Scan for the cell matching the given text and deliver its (X, Y) coordinate at center. 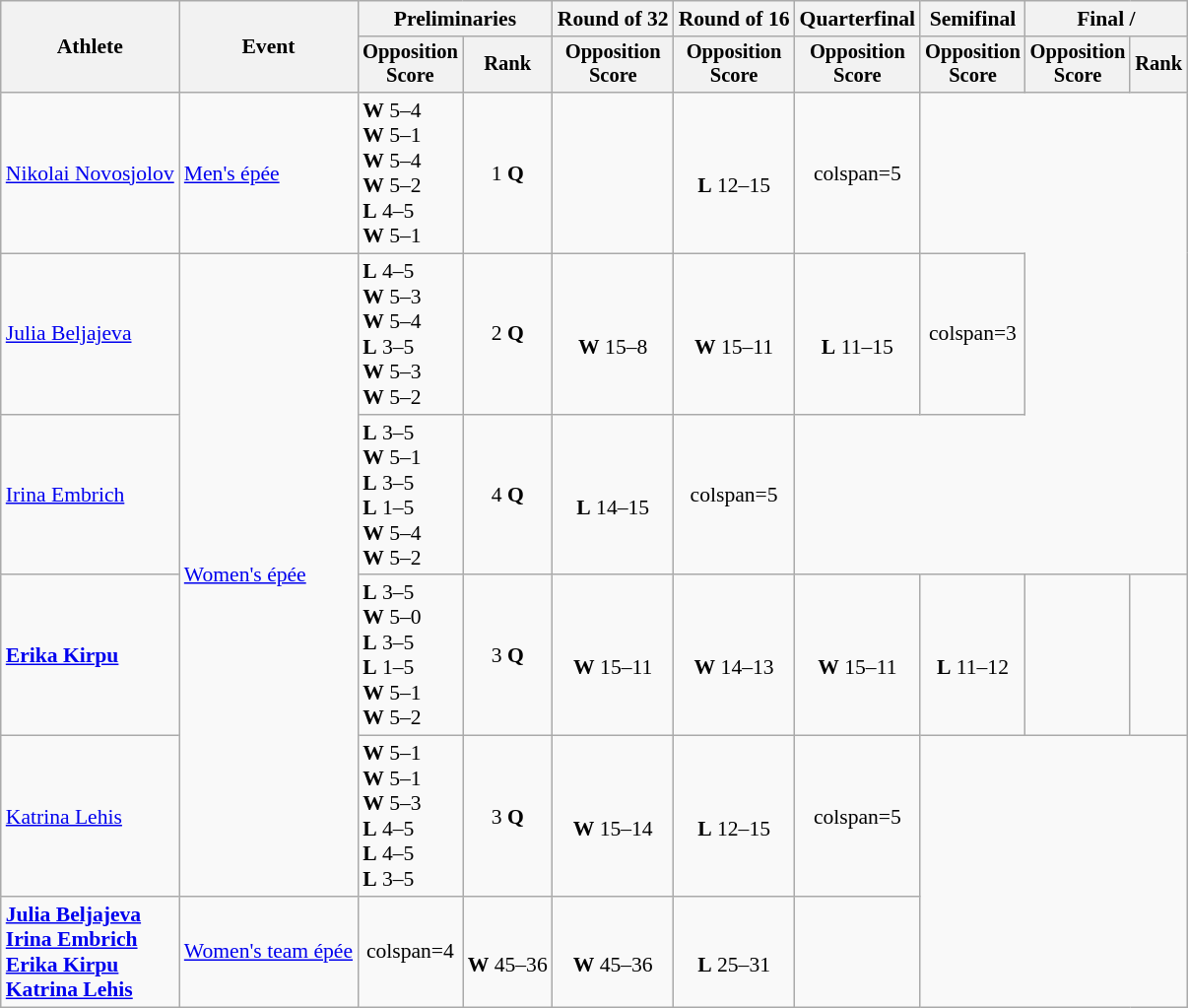
Athlete (91, 47)
Round of 32 (613, 19)
1 Q (508, 173)
colspan=4 (410, 952)
W 15–8 (613, 335)
W 5–1 W 5–1 W 5–3 L 4–5 L 4–5 L 3–5 (410, 816)
W 14–13 (735, 656)
L 25–31 (735, 952)
Erika Kirpu (91, 656)
Men's épée (268, 173)
L 3–5 W 5–0 L 3–5 L 1–5 W 5–1 W 5–2 (410, 656)
W 5–4 W 5–1 W 5–4 W 5–2 L 4–5 W 5–1 (410, 173)
4 Q (508, 495)
Julia Beljajeva (91, 335)
Round of 16 (735, 19)
L 3–5 W 5–1 L 3–5 L 1–5 W 5–4 W 5–2 (410, 495)
Final / (1106, 19)
colspan=3 (973, 335)
Semifinal (973, 19)
W 15–14 (613, 816)
Event (268, 47)
Julia BeljajevaIrina EmbrichErika KirpuKatrina Lehis (91, 952)
2 Q (508, 335)
Preliminaries (455, 19)
L 14–15 (613, 495)
Nikolai Novosjolov (91, 173)
L 11–12 (973, 656)
Women's épée (268, 575)
L 11–15 (858, 335)
Katrina Lehis (91, 816)
Irina Embrich (91, 495)
Quarterfinal (858, 19)
L 4–5 W 5–3 W 5–4 L 3–5 W 5–3 W 5–2 (410, 335)
Women's team épée (268, 952)
